Return the (X, Y) coordinate for the center point of the cell that contains the specified text.  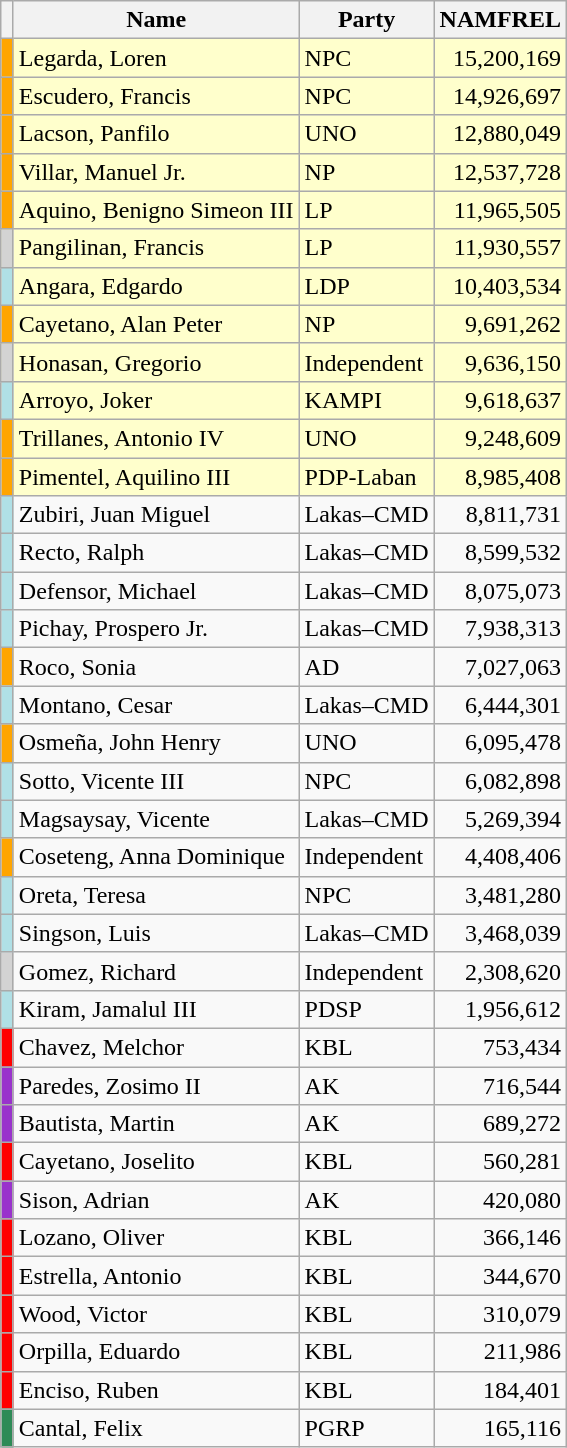
12,537,728 (500, 172)
Honasan, Gregorio (156, 362)
LDP (366, 286)
PGRP (366, 1428)
Lozano, Oliver (156, 1238)
Montano, Cesar (156, 705)
8,075,073 (500, 591)
15,200,169 (500, 58)
Enciso, Ruben (156, 1390)
689,272 (500, 1124)
8,811,731 (500, 515)
Recto, Ralph (156, 553)
1,956,612 (500, 1009)
Party (366, 20)
4,408,406 (500, 857)
Kiram, Jamalul III (156, 1009)
11,930,557 (500, 248)
8,599,532 (500, 553)
6,444,301 (500, 705)
Defensor, Michael (156, 591)
753,434 (500, 1047)
7,938,313 (500, 629)
NAMFREL (500, 20)
420,080 (500, 1200)
Lacson, Panfilo (156, 134)
Coseteng, Anna Dominique (156, 857)
Arroyo, Joker (156, 400)
9,618,637 (500, 400)
6,095,478 (500, 743)
12,880,049 (500, 134)
Gomez, Richard (156, 971)
Wood, Victor (156, 1314)
6,082,898 (500, 781)
7,027,063 (500, 667)
Pangilinan, Francis (156, 248)
2,308,620 (500, 971)
Escudero, Francis (156, 96)
211,986 (500, 1352)
Name (156, 20)
AD (366, 667)
Villar, Manuel Jr. (156, 172)
Pimentel, Aquilino III (156, 477)
Oreta, Teresa (156, 895)
Aquino, Benigno Simeon III (156, 210)
Roco, Sonia (156, 667)
Cayetano, Alan Peter (156, 324)
Estrella, Antonio (156, 1276)
Cantal, Felix (156, 1428)
Zubiri, Juan Miguel (156, 515)
11,965,505 (500, 210)
Chavez, Melchor (156, 1047)
PDP-Laban (366, 477)
560,281 (500, 1162)
Sotto, Vicente III (156, 781)
Trillanes, Antonio IV (156, 438)
9,248,609 (500, 438)
Pichay, Prospero Jr. (156, 629)
Sison, Adrian (156, 1200)
184,401 (500, 1390)
5,269,394 (500, 819)
Angara, Edgardo (156, 286)
344,670 (500, 1276)
3,481,280 (500, 895)
Paredes, Zosimo II (156, 1085)
Osmeña, John Henry (156, 743)
14,926,697 (500, 96)
10,403,534 (500, 286)
Legarda, Loren (156, 58)
310,079 (500, 1314)
Bautista, Martin (156, 1124)
9,636,150 (500, 362)
8,985,408 (500, 477)
3,468,039 (500, 933)
165,116 (500, 1428)
Magsaysay, Vicente (156, 819)
PDSP (366, 1009)
Cayetano, Joselito (156, 1162)
366,146 (500, 1238)
9,691,262 (500, 324)
716,544 (500, 1085)
Orpilla, Eduardo (156, 1352)
KAMPI (366, 400)
Singson, Luis (156, 933)
